Provide the (x, y) coordinate of the cell's center where the given text is located.  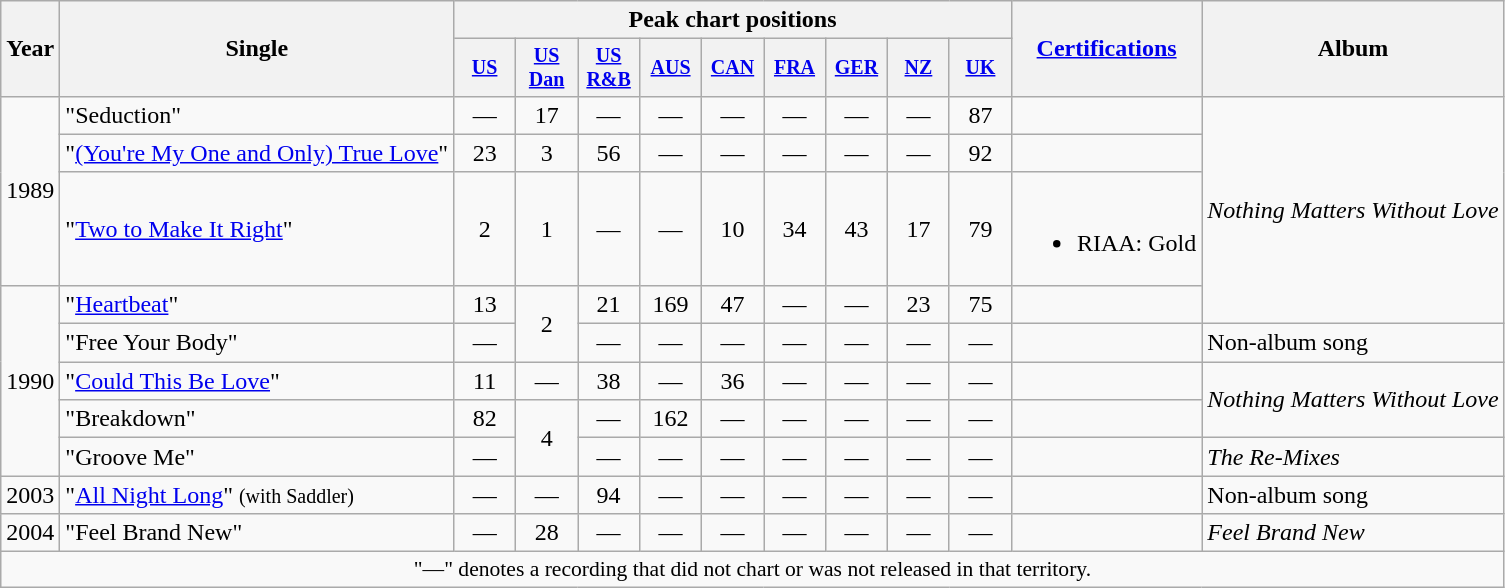
34 (795, 228)
3 (547, 153)
"All Night Long" (with Saddler) (257, 495)
1 (547, 228)
FRA (795, 68)
56 (609, 153)
162 (671, 419)
36 (733, 381)
4 (547, 438)
NZ (918, 68)
GER (856, 68)
"Groove Me" (257, 457)
92 (980, 153)
38 (609, 381)
2003 (30, 495)
21 (609, 304)
79 (980, 228)
2004 (30, 533)
94 (609, 495)
"Feel Brand New" (257, 533)
75 (980, 304)
Feel Brand New (1353, 533)
"Breakdown" (257, 419)
US (485, 68)
Peak chart positions (733, 20)
The Re-Mixes (1353, 457)
47 (733, 304)
"—" denotes a recording that did not chart or was not released in that territory. (752, 570)
AUS (671, 68)
13 (485, 304)
1990 (30, 380)
"Could This Be Love" (257, 381)
Year (30, 49)
Single (257, 49)
43 (856, 228)
82 (485, 419)
169 (671, 304)
11 (485, 381)
"Heartbeat" (257, 304)
Album (1353, 49)
"Seduction" (257, 115)
10 (733, 228)
"Two to Make It Right" (257, 228)
RIAA: Gold (1106, 228)
28 (547, 533)
"Free Your Body" (257, 343)
87 (980, 115)
US R&B (609, 68)
Certifications (1106, 49)
"(You're My One and Only) True Love" (257, 153)
CAN (733, 68)
US Dan (547, 68)
1989 (30, 190)
UK (980, 68)
